Scan for the cell matching the given text and deliver its (x, y) coordinate at center. 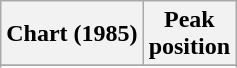
Chart (1985) (72, 34)
Peakposition (189, 34)
